Find where the given text appears and provide that cell's center as (X, Y) coordinate. 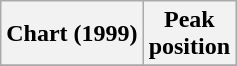
Peakposition (189, 34)
Chart (1999) (72, 34)
